Extract the (X, Y) coordinate from the center of the cell holding the provided text.  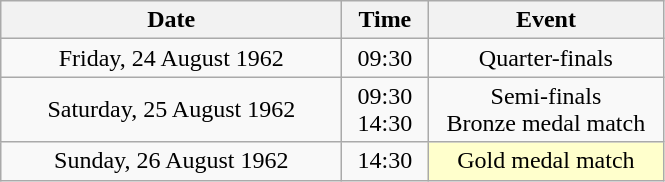
09:30 (385, 58)
Date (172, 20)
Sunday, 26 August 1962 (172, 161)
Gold medal match (546, 161)
Time (385, 20)
Semi-finalsBronze medal match (546, 110)
Saturday, 25 August 1962 (172, 110)
09:3014:30 (385, 110)
Event (546, 20)
Quarter-finals (546, 58)
14:30 (385, 161)
Friday, 24 August 1962 (172, 58)
